Identify which cell holds the provided text, then report its [X, Y] central coordinate. 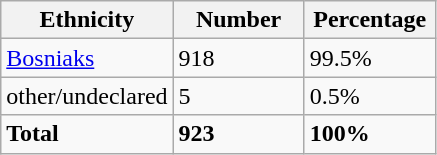
Percentage [370, 20]
100% [370, 134]
99.5% [370, 58]
5 [238, 96]
Ethnicity [87, 20]
Number [238, 20]
Bosniaks [87, 58]
0.5% [370, 96]
Total [87, 134]
923 [238, 134]
other/undeclared [87, 96]
918 [238, 58]
